Find where the given text appears and provide that cell's center as (x, y) coordinate. 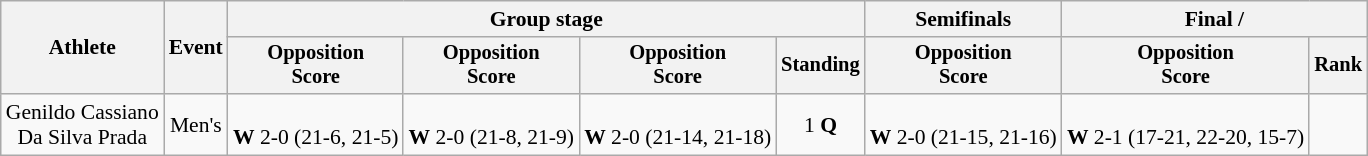
Group stage (546, 19)
Standing (820, 66)
Athlete (82, 48)
W 2-1 (17-21, 22-20, 15-7) (1186, 124)
W 2-0 (21-15, 21-16) (964, 124)
Rank (1338, 66)
W 2-0 (21-6, 21-5) (316, 124)
1 Q (820, 124)
Men's (196, 124)
Final / (1214, 19)
Genildo CassianoDa Silva Prada (82, 124)
Semifinals (964, 19)
Event (196, 48)
W 2-0 (21-8, 21-9) (491, 124)
W 2-0 (21-14, 21-18) (678, 124)
